From the cell containing the given text, extract its center point as [x, y] coordinate. 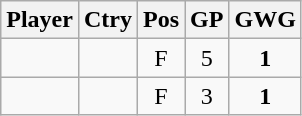
GP [207, 20]
Pos [160, 20]
Player [40, 20]
GWG [265, 20]
Ctry [108, 20]
3 [207, 96]
5 [207, 58]
